Pinpoint the cell where the given text exists, returning its (x, y) midpoint coordinate. 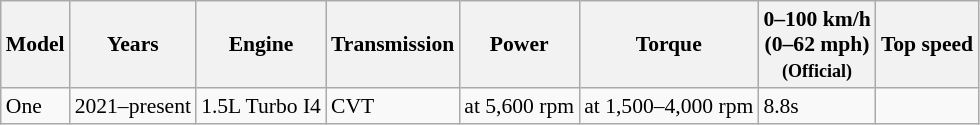
2021–present (133, 106)
at 5,600 rpm (519, 106)
1.5L Turbo I4 (261, 106)
0–100 km/h(0–62 mph)(Official) (816, 44)
Transmission (392, 44)
8.8s (816, 106)
Power (519, 44)
Engine (261, 44)
Model (36, 44)
Top speed (927, 44)
Years (133, 44)
Torque (668, 44)
at 1,500–4,000 rpm (668, 106)
One (36, 106)
CVT (392, 106)
